Return [X, Y] of the center of cell containing provided text 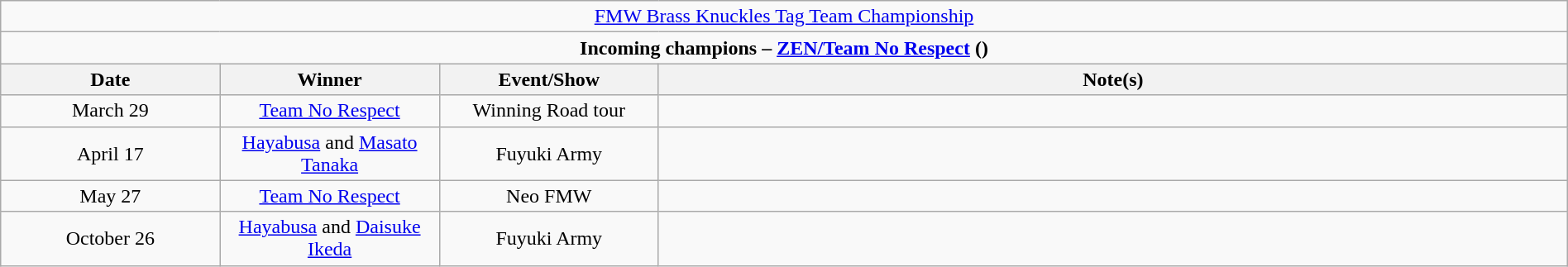
Winning Road tour [549, 111]
October 26 [111, 238]
Date [111, 79]
Hayabusa and Masato Tanaka [329, 154]
FMW Brass Knuckles Tag Team Championship [784, 17]
April 17 [111, 154]
March 29 [111, 111]
Note(s) [1113, 79]
Hayabusa and Daisuke Ikeda [329, 238]
Incoming champions – ZEN/Team No Respect () [784, 48]
Neo FMW [549, 196]
May 27 [111, 196]
Winner [329, 79]
Event/Show [549, 79]
